Scan for the cell matching the given text and deliver its (X, Y) coordinate at center. 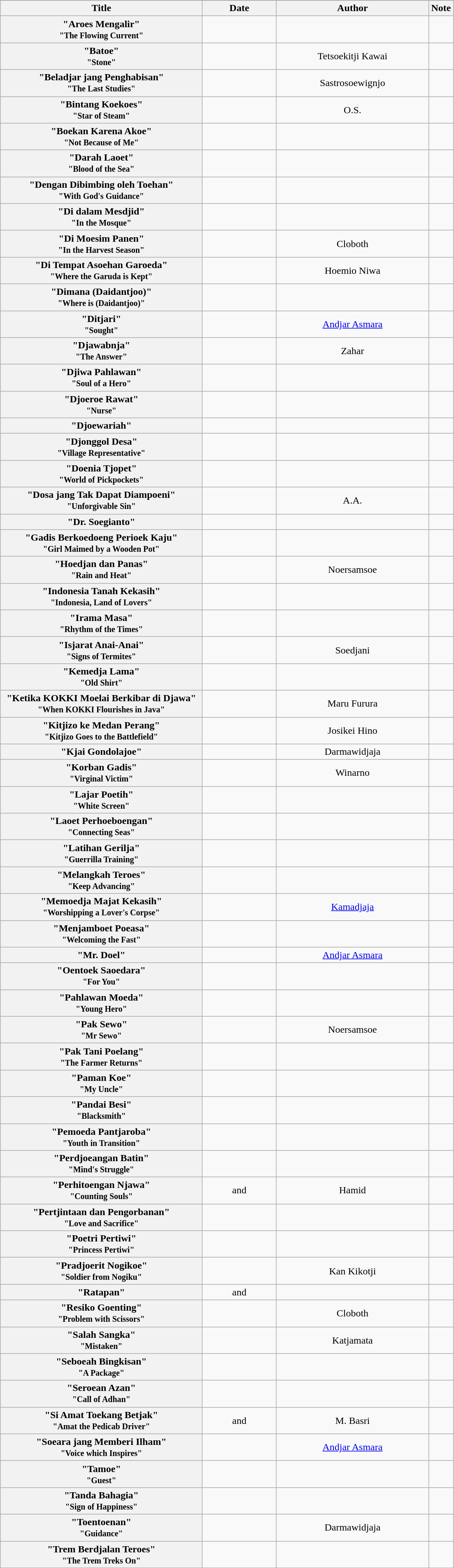
"Gadis Berkoedoeng Perioek Kaju""Girl Maimed by a Wooden Pot" (101, 543)
M. Basri (352, 1421)
"Kjai Gondolajoe" (101, 752)
"Aroes Mengalir""The Flowing Current" (101, 30)
"Poetri Pertiwi""Princess Pertiwi" (101, 1244)
"Resiko Goenting""Problem with Scissors" (101, 1314)
"Batoe""Stone" (101, 56)
Title (101, 8)
A.A. (352, 501)
"Hoedjan dan Panas""Rain and Heat" (101, 570)
Soedjani (352, 650)
"Trem Berdjalan Teroes""The Trem Treks On" (101, 1554)
"Kemedja Lama""Old Shirt" (101, 677)
"Dosa jang Tak Dapat Diampoeni""Unforgivable Sin" (101, 501)
Tetsoekitji Kawai (352, 56)
"Pahlawan Moeda""Young Hero" (101, 1003)
"Dr. Soegianto" (101, 522)
"Djawabnja""The Answer" (101, 351)
"Menjamboet Poeasa""Welcoming the Fast" (101, 934)
Kamadjaja (352, 907)
"Kitjizo ke Medan Perang""Kitjizo Goes to the Battlefield" (101, 730)
"Memoedja Majat Kekasih""Worshipping a Lover's Corpse" (101, 907)
"Perhitoengan Njawa""Counting Souls" (101, 1191)
O.S. (352, 110)
Winarno (352, 773)
"Boekan Karena Akoe""Not Because of Me" (101, 137)
"Korban Gadis""Virginal Victim" (101, 773)
"Djoewariah" (101, 426)
Kan Kikotji (352, 1271)
"Isjarat Anai-Anai""Signs of Termites" (101, 650)
"Pak Tani Poelang""The Farmer Returns" (101, 1057)
"Pradjoerit Nogikoe""Soldier from Nogiku" (101, 1271)
"Pemoeda Pantjaroba""Youth in Transition" (101, 1136)
"Beladjar jang Penghabisan""The Last Studies" (101, 83)
"Oentoek Saoedara""For You" (101, 976)
"Ditjari""Sought" (101, 324)
"Dengan Dibimbing oleh Toehan""With God's Guidance" (101, 190)
"Laoet Perhoeboengan""Connecting Seas" (101, 827)
Josikei Hino (352, 730)
"Di Moesim Panen""In the Harvest Season" (101, 244)
"Doenia Tjopet""World of Pickpockets" (101, 474)
"Djonggol Desa""Village Representative" (101, 447)
"Indonesia Tanah Kekasih""Indonesia, Land of Lovers" (101, 596)
"Toentoenan""Guidance" (101, 1528)
"Mr. Doel" (101, 955)
"Djoeroe Rawat""Nurse" (101, 404)
"Salah Sangka""Mistaken" (101, 1340)
Date (240, 8)
"Darah Laoet""Blood of the Sea" (101, 163)
"Seboeah Bingkisan""A Package" (101, 1367)
"Pak Sewo""Mr Sewo" (101, 1029)
"Melangkah Teroes""Keep Advancing" (101, 880)
"Tanda Bahagia""Sign of Happiness" (101, 1500)
Hoemio Niwa (352, 270)
"Perdjoeangan Batin""Mind's Struggle" (101, 1164)
"Tamoe""Guest" (101, 1474)
"Dimana (Daidantjoo)""Where is (Daidantjoo)" (101, 297)
"Lajar Poetih""White Screen" (101, 800)
Author (352, 8)
"Ratapan" (101, 1292)
"Di Tempat Asoehan Garoeda""Where the Garuda is Kept" (101, 270)
"Ketika KOKKI Moelai Berkibar di Djawa""When KOKKI Flourishes in Java" (101, 703)
"Paman Koe""My Uncle" (101, 1083)
"Seroean Azan""Call of Adhan" (101, 1393)
"Bintang Koekoes""Star of Steam" (101, 110)
"Di dalam Mesdjid""In the Mosque" (101, 217)
"Pandai Besi""Blacksmith" (101, 1110)
Zahar (352, 351)
"Pertjintaan dan Pengorbanan""Love and Sacrifice" (101, 1217)
Note (441, 8)
"Soeara jang Memberi Ilham""Voice which Inspires" (101, 1447)
"Irama Masa""Rhythm of the Times" (101, 623)
Maru Furura (352, 703)
Sastrosoewignjo (352, 83)
Hamid (352, 1191)
"Djiwa Pahlawan""Soul of a Hero" (101, 378)
"Latihan Gerilja""Guerrilla Training" (101, 853)
"Si Amat Toekang Betjak""Amat the Pedicab Driver" (101, 1421)
Katjamata (352, 1340)
